Return [x, y] of the center of cell containing provided text 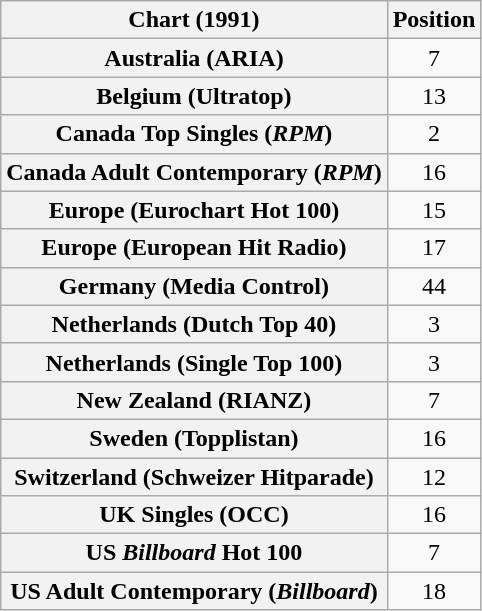
18 [434, 591]
Europe (Eurochart Hot 100) [194, 210]
Germany (Media Control) [194, 286]
Netherlands (Dutch Top 40) [194, 324]
Chart (1991) [194, 20]
17 [434, 248]
Position [434, 20]
Europe (European Hit Radio) [194, 248]
12 [434, 477]
US Adult Contemporary (Billboard) [194, 591]
2 [434, 134]
Sweden (Topplistan) [194, 438]
Australia (ARIA) [194, 58]
Netherlands (Single Top 100) [194, 362]
US Billboard Hot 100 [194, 553]
Belgium (Ultratop) [194, 96]
Canada Top Singles (RPM) [194, 134]
UK Singles (OCC) [194, 515]
13 [434, 96]
Canada Adult Contemporary (RPM) [194, 172]
Switzerland (Schweizer Hitparade) [194, 477]
44 [434, 286]
15 [434, 210]
New Zealand (RIANZ) [194, 400]
